Scan for the cell matching the given text and deliver its (X, Y) coordinate at center. 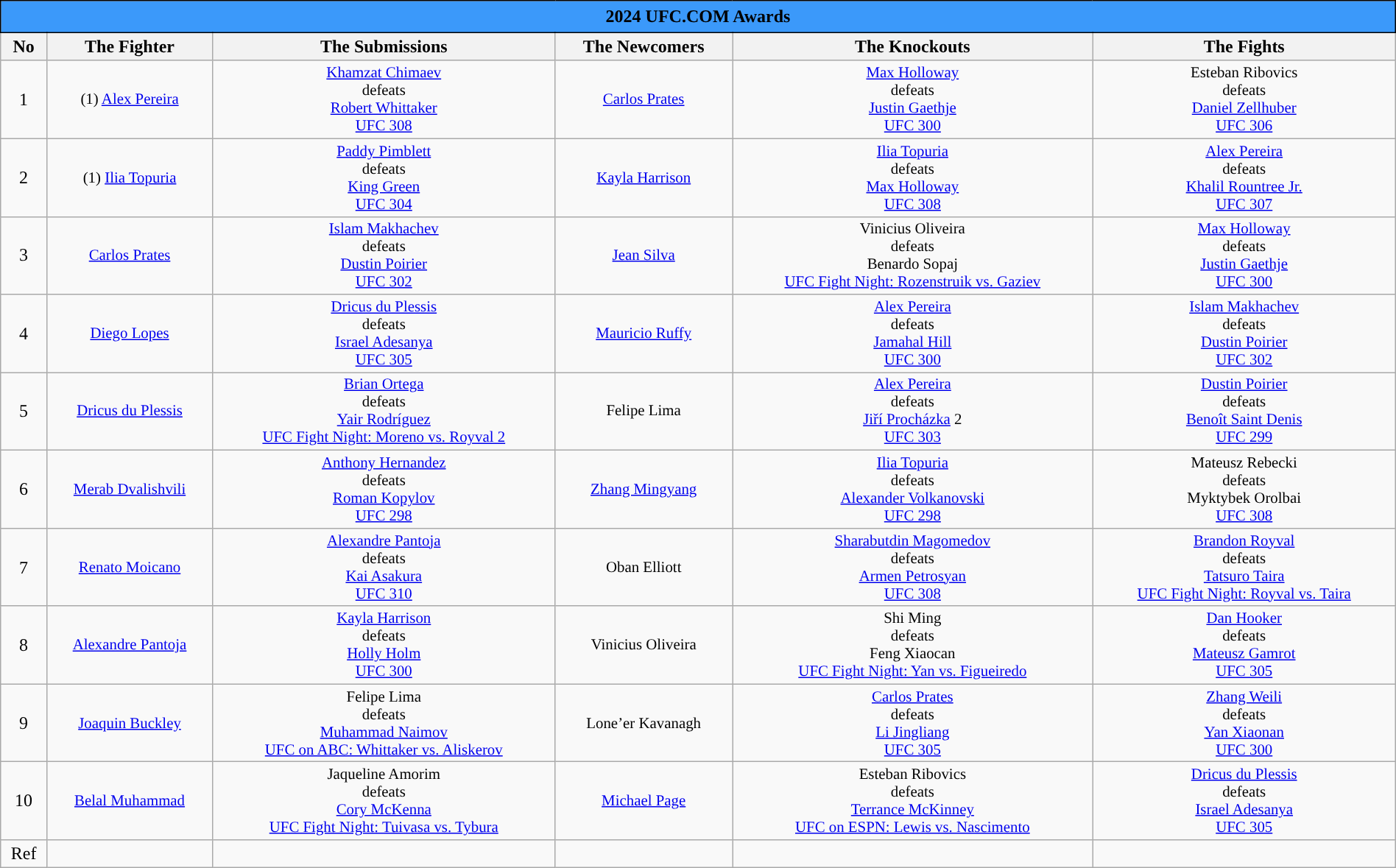
Zhang Weili defeats Yan Xiaonan UFC 300 (1244, 723)
Jaqueline Amorim defeats Cory McKenna UFC Fight Night: Tuivasa vs. Tybura (384, 801)
Carlos Prates defeats Li Jingliang UFC 305 (912, 723)
Felipe Lima (644, 412)
Khamzat Chimaev defeats Robert Whittaker UFC 308 (384, 99)
Vinicius Oliveira defeats Benardo Sopaj UFC Fight Night: Rozenstruik vs. Gaziev (912, 255)
10 (24, 801)
5 (24, 412)
Anthony Hernandez defeats Roman Kopylov UFC 298 (384, 490)
Esteban Ribovics defeats Daniel Zellhuber UFC 306 (1244, 99)
(1) Alex Pereira (130, 99)
Alexandre Pantoja defeats Kai Asakura UFC 310 (384, 567)
8 (24, 645)
The Submissions (384, 46)
Belal Muhammad (130, 801)
Zhang Mingyang (644, 490)
Joaquin Buckley (130, 723)
The Fights (1244, 46)
Ilia Topuria defeats Alexander Volkanovski UFC 298 (912, 490)
4 (24, 334)
Ref (24, 854)
Ilia Topuria defeats Max Holloway UFC 308 (912, 177)
The Knockouts (912, 46)
Merab Dvalishvili (130, 490)
Paddy Pimblett defeats King Green UFC 304 (384, 177)
The Fighter (130, 46)
(1) Ilia Topuria (130, 177)
1 (24, 99)
Brian Ortega defeats Yair Rodríguez UFC Fight Night: Moreno vs. Royval 2 (384, 412)
Lone’er Kavanagh (644, 723)
The Newcomers (644, 46)
Oban Elliott (644, 567)
Diego Lopes (130, 334)
Renato Moicano (130, 567)
Dan Hooker defeats Mateusz Gamrot UFC 305 (1244, 645)
Brandon Royval defeats Tatsuro Taira UFC Fight Night: Royval vs. Taira (1244, 567)
Vinicius Oliveira (644, 645)
Sharabutdin Magomedov defeats Armen Petrosyan UFC 308 (912, 567)
Alexandre Pantoja (130, 645)
Kayla Harrison defeats Holly Holm UFC 300 (384, 645)
Mauricio Ruffy (644, 334)
Jean Silva (644, 255)
Mateusz Rebecki defeats Myktybek Orolbai UFC 308 (1244, 490)
Shi Ming defeats Feng Xiaocan UFC Fight Night: Yan vs. Figueiredo (912, 645)
2 (24, 177)
No (24, 46)
Felipe Lima defeats Muhammad Naimov UFC on ABC: Whittaker vs. Aliskerov (384, 723)
Kayla Harrison (644, 177)
Alex Pereira defeats Jamahal Hill UFC 300 (912, 334)
Dustin Poirier defeats Benoît Saint Denis UFC 299 (1244, 412)
9 (24, 723)
6 (24, 490)
Dricus du Plessis (130, 412)
7 (24, 567)
2024 UFC.COM Awards (698, 17)
Alex Pereira defeats Jiří Procházka 2 UFC 303 (912, 412)
3 (24, 255)
Alex Pereira defeats Khalil Rountree Jr. UFC 307 (1244, 177)
Michael Page (644, 801)
Esteban Ribovics defeats Terrance McKinney UFC on ESPN: Lewis vs. Nascimento (912, 801)
